Identify which cell holds the provided text, then report its (x, y) central coordinate. 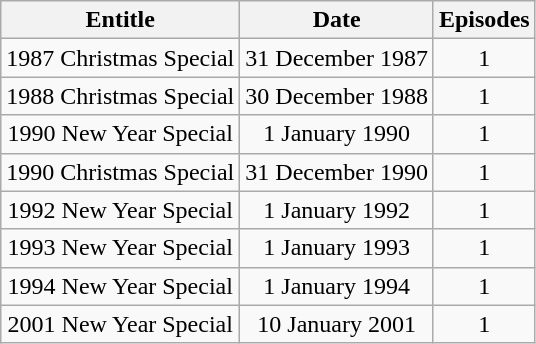
10 January 2001 (337, 324)
1 January 1994 (337, 286)
Entitle (120, 20)
31 December 1990 (337, 172)
1 January 1990 (337, 134)
1994 New Year Special (120, 286)
31 December 1987 (337, 58)
1990 New Year Special (120, 134)
1993 New Year Special (120, 248)
1987 Christmas Special (120, 58)
1992 New Year Special (120, 210)
1990 Christmas Special (120, 172)
Date (337, 20)
1988 Christmas Special (120, 96)
30 December 1988 (337, 96)
1 January 1992 (337, 210)
1 January 1993 (337, 248)
Episodes (484, 20)
2001 New Year Special (120, 324)
